Return (X, Y) of the center of cell containing provided text 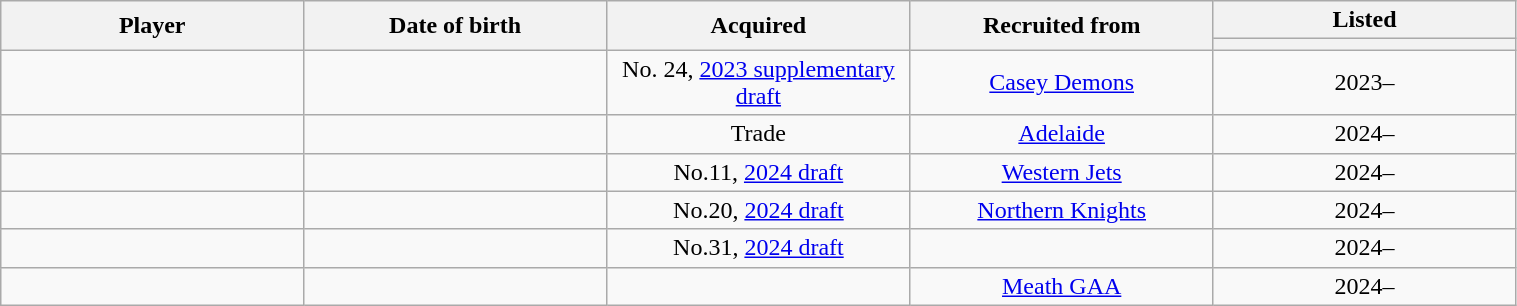
Northern Knights (1062, 210)
No. 24, 2023 supplementary draft (759, 82)
No.11, 2024 draft (759, 172)
No.20, 2024 draft (759, 210)
Acquired (759, 26)
Adelaide (1062, 134)
Trade (759, 134)
Casey Demons (1062, 82)
Player (152, 26)
Western Jets (1062, 172)
Meath GAA (1062, 286)
Recruited from (1062, 26)
No.31, 2024 draft (759, 248)
Listed (1364, 20)
Date of birth (456, 26)
2023– (1364, 82)
